Detect which cell encompasses the target text, then output its [x, y] center coordinate. 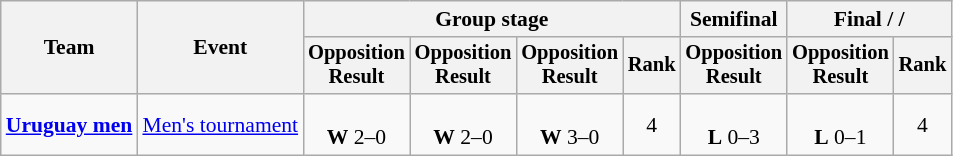
Event [220, 48]
Uruguay men [70, 124]
Team [70, 48]
Semifinal [734, 19]
Final / / [869, 19]
W 3–0 [570, 124]
Group stage [492, 19]
L 0–1 [840, 124]
Men's tournament [220, 124]
L 0–3 [734, 124]
